Output the [X, Y] coordinate of the center of the cell containing the given text.  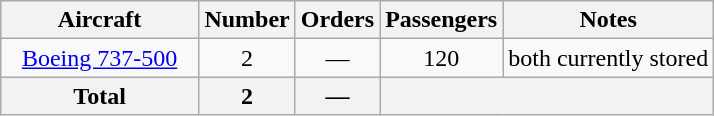
120 [442, 58]
Passengers [442, 20]
Total [100, 96]
Aircraft [100, 20]
Boeing 737-500 [100, 58]
Number [247, 20]
both currently stored [608, 58]
Orders [337, 20]
Notes [608, 20]
